Pinpoint the cell where the given text exists, returning its (X, Y) midpoint coordinate. 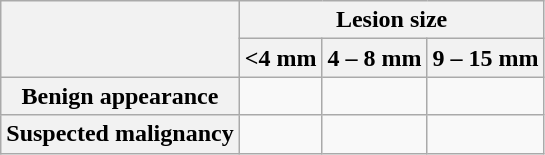
4 – 8 mm (374, 58)
Lesion size (392, 20)
<4 mm (280, 58)
9 – 15 mm (486, 58)
Benign appearance (120, 96)
Suspected malignancy (120, 134)
